Capture the cell that displays the provided text and extract its [x, y] central coordinate. 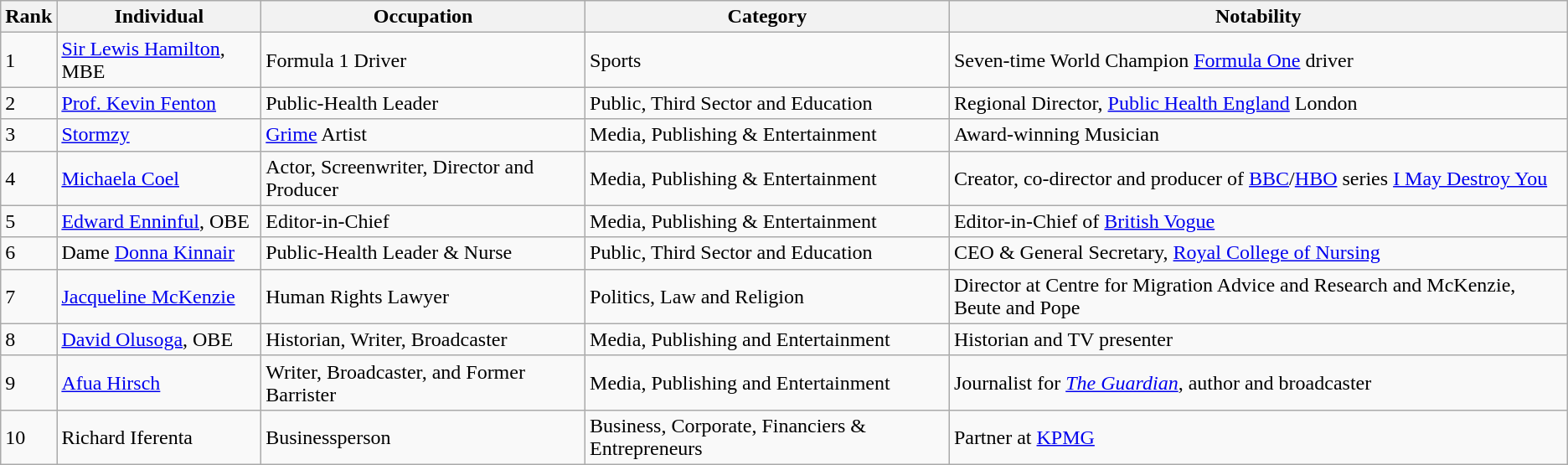
Writer, Broadcaster, and Former Barrister [424, 382]
David Olusoga, OBE [159, 339]
Stormzy [159, 135]
Sports [767, 60]
Creator, co-director and producer of BBC/HBO series I May Destroy You [1258, 178]
Occupation [424, 17]
Michaela Coel [159, 178]
Grime Artist [424, 135]
4 [28, 178]
5 [28, 221]
Director at Centre for Migration Advice and Research and McKenzie, Beute and Pope [1258, 297]
Human Rights Lawyer [424, 297]
Actor, Screenwriter, Director and Producer [424, 178]
2 [28, 103]
Editor-in-Chief [424, 221]
10 [28, 437]
Rank [28, 17]
Historian, Writer, Broadcaster [424, 339]
Business, Corporate, Financiers & Entrepreneurs [767, 437]
Notability [1258, 17]
Editor-in-Chief of British Vogue [1258, 221]
Seven-time World Champion Formula One driver [1258, 60]
Category [767, 17]
6 [28, 253]
Dame Donna Kinnair [159, 253]
Regional Director, Public Health England London [1258, 103]
Jacqueline McKenzie [159, 297]
Prof. Kevin Fenton [159, 103]
Public-Health Leader [424, 103]
Businessperson [424, 437]
8 [28, 339]
Formula 1 Driver [424, 60]
Sir Lewis Hamilton, MBE [159, 60]
1 [28, 60]
Afua Hirsch [159, 382]
Individual [159, 17]
Partner at KPMG [1258, 437]
Award-winning Musician [1258, 135]
Richard Iferenta [159, 437]
Politics, Law and Religion [767, 297]
Historian and TV presenter [1258, 339]
CEO & General Secretary, Royal College of Nursing [1258, 253]
Journalist for The Guardian, author and broadcaster [1258, 382]
3 [28, 135]
Edward Enninful, OBE [159, 221]
Public-Health Leader & Nurse [424, 253]
7 [28, 297]
9 [28, 382]
